Output the (X, Y) coordinate of the center of the cell containing the given text.  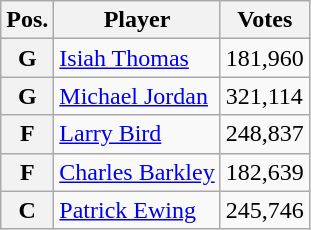
Larry Bird (137, 134)
245,746 (264, 210)
182,639 (264, 172)
Votes (264, 20)
321,114 (264, 96)
C (28, 210)
Pos. (28, 20)
Isiah Thomas (137, 58)
248,837 (264, 134)
Player (137, 20)
181,960 (264, 58)
Charles Barkley (137, 172)
Michael Jordan (137, 96)
Patrick Ewing (137, 210)
